Scan for the cell matching the given text and deliver its [x, y] coordinate at center. 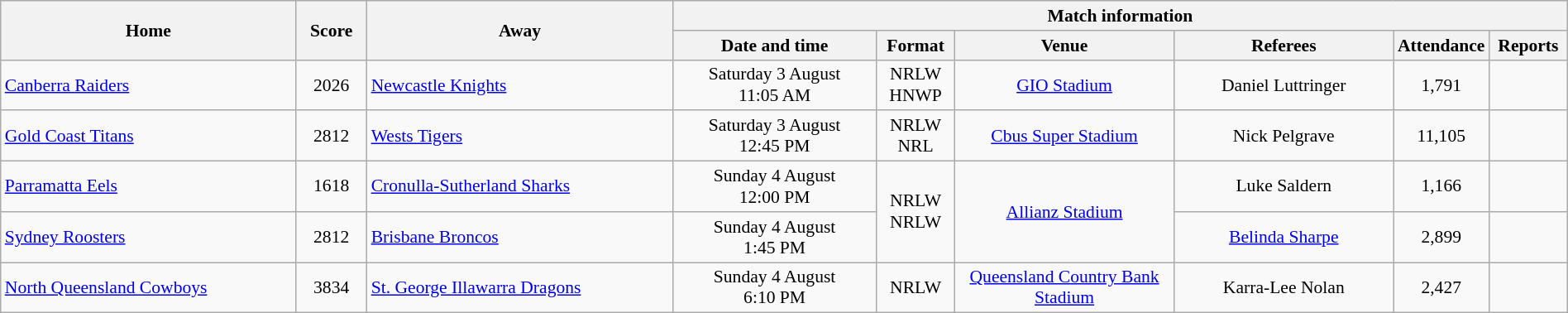
11,105 [1441, 136]
Brisbane Broncos [520, 237]
Cbus Super Stadium [1064, 136]
1,166 [1441, 187]
NRLWNRLW [916, 212]
Saturday 3 August12:45 PM [774, 136]
Sunday 4 August12:00 PM [774, 187]
Karra-Lee Nolan [1284, 288]
Referees [1284, 46]
Wests Tigers [520, 136]
NRLWHNWP [916, 84]
Date and time [774, 46]
Home [149, 30]
Cronulla-Sutherland Sharks [520, 187]
3834 [332, 288]
Saturday 3 August11:05 AM [774, 84]
Reports [1528, 46]
Belinda Sharpe [1284, 237]
2,427 [1441, 288]
Attendance [1441, 46]
Match information [1120, 16]
1618 [332, 187]
Newcastle Knights [520, 84]
Gold Coast Titans [149, 136]
Score [332, 30]
Canberra Raiders [149, 84]
Luke Saldern [1284, 187]
Sunday 4 August1:45 PM [774, 237]
Allianz Stadium [1064, 212]
Sunday 4 August6:10 PM [774, 288]
GIO Stadium [1064, 84]
Sydney Roosters [149, 237]
2,899 [1441, 237]
Nick Pelgrave [1284, 136]
Daniel Luttringer [1284, 84]
NRLW [916, 288]
St. George Illawarra Dragons [520, 288]
Queensland Country Bank Stadium [1064, 288]
Venue [1064, 46]
Away [520, 30]
NRLWNRL [916, 136]
2026 [332, 84]
1,791 [1441, 84]
Format [916, 46]
North Queensland Cowboys [149, 288]
Parramatta Eels [149, 187]
